Provide the (X, Y) coordinate of the cell's center where the given text is located.  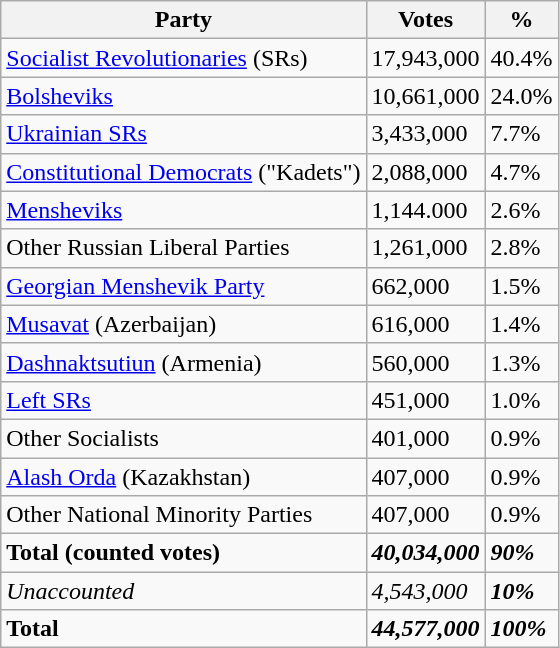
Constitutional Democrats ("Kadets") (184, 172)
Votes (426, 20)
Left SRs (184, 400)
451,000 (426, 400)
2,088,000 (426, 172)
10,661,000 (426, 96)
Total (counted votes) (184, 553)
1.4% (522, 324)
1,261,000 (426, 248)
7.7% (522, 134)
Other National Minority Parties (184, 515)
4.7% (522, 172)
1.3% (522, 362)
Socialist Revolutionaries (SRs) (184, 58)
4,543,000 (426, 591)
401,000 (426, 438)
2.6% (522, 210)
560,000 (426, 362)
% (522, 20)
24.0% (522, 96)
Mensheviks (184, 210)
1.0% (522, 400)
Bolsheviks (184, 96)
90% (522, 553)
Georgian Menshevik Party (184, 286)
Ukrainian SRs (184, 134)
Party (184, 20)
616,000 (426, 324)
40.4% (522, 58)
40,034,000 (426, 553)
1,144.000 (426, 210)
Musavat (Azerbaijan) (184, 324)
Other Socialists (184, 438)
Unaccounted (184, 591)
1.5% (522, 286)
Alash Orda (Kazakhstan) (184, 477)
Other Russian Liberal Parties (184, 248)
44,577,000 (426, 629)
Total (184, 629)
Dashnaktsutiun (Armenia) (184, 362)
3,433,000 (426, 134)
10% (522, 591)
2.8% (522, 248)
662,000 (426, 286)
17,943,000 (426, 58)
100% (522, 629)
